Scan for the cell matching the given text and deliver its (X, Y) coordinate at center. 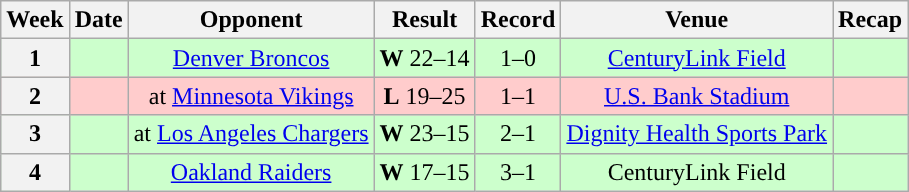
Recap (870, 20)
Oakland Raiders (251, 172)
3 (35, 134)
Opponent (251, 20)
Dignity Health Sports Park (697, 134)
2 (35, 96)
1 (35, 58)
1–1 (518, 96)
Venue (697, 20)
Denver Broncos (251, 58)
L 19–25 (424, 96)
1–0 (518, 58)
3–1 (518, 172)
at Minnesota Vikings (251, 96)
W 23–15 (424, 134)
2–1 (518, 134)
4 (35, 172)
W 17–15 (424, 172)
Record (518, 20)
at Los Angeles Chargers (251, 134)
W 22–14 (424, 58)
Date (98, 20)
Week (35, 20)
U.S. Bank Stadium (697, 96)
Result (424, 20)
